Output the [X, Y] coordinate of the center of the cell containing the given text.  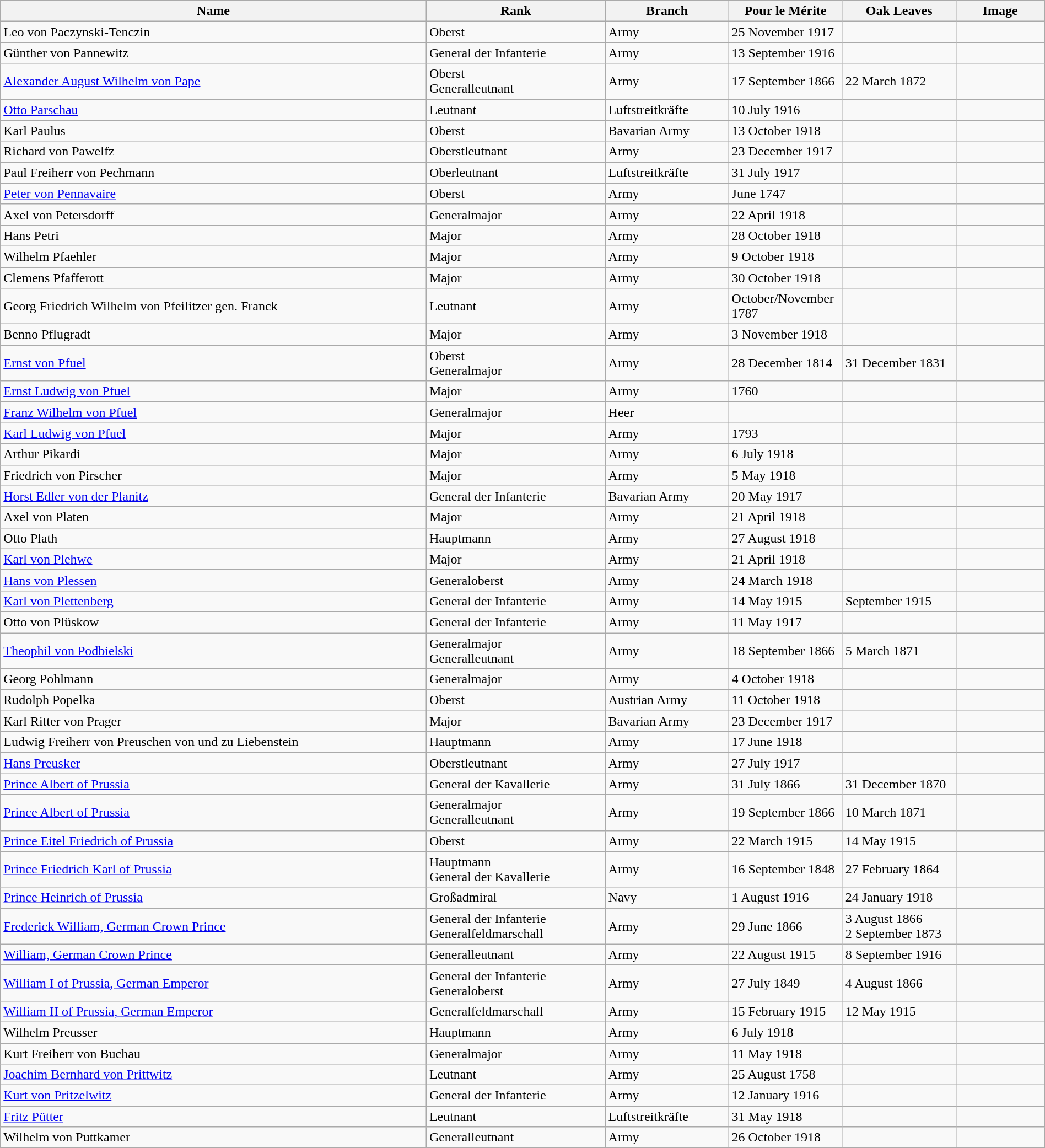
28 October 1918 [785, 235]
Otto Parschau [214, 110]
HauptmannGeneral der Kavallerie [516, 869]
Generaloberst [516, 580]
Karl von Plettenberg [214, 601]
Franz Wilhelm von Pfuel [214, 412]
9 October 1918 [785, 256]
Alexander August Wilhelm von Pape [214, 82]
William II of Prussia, German Emperor [214, 1011]
1793 [785, 433]
June 1747 [785, 194]
Hans Preusker [214, 763]
22 March 1915 [785, 841]
Hans Petri [214, 235]
Paul Freiherr von Pechmann [214, 173]
Theophil von Podbielski [214, 651]
29 June 1866 [785, 926]
Karl Paulus [214, 131]
22 August 1915 [785, 954]
General der Kavallerie [516, 784]
William, German Crown Prince [214, 954]
12 January 1916 [785, 1096]
27 August 1918 [785, 538]
Karl Ludwig von Pfuel [214, 433]
Friedrich von Pirscher [214, 475]
Karl Ritter von Prager [214, 721]
Karl von Plehwe [214, 559]
Wilhelm von Puttkamer [214, 1138]
Navy [667, 898]
Axel von Petersdorff [214, 214]
Benno Pflugradt [214, 335]
Ernst Ludwig von Pfuel [214, 391]
8 September 1916 [899, 954]
Rank [516, 11]
17 September 1866 [785, 82]
25 August 1758 [785, 1075]
General der InfanterieGeneraloberst [516, 983]
Fritz Pütter [214, 1117]
10 March 1871 [899, 813]
5 May 1918 [785, 475]
19 September 1866 [785, 813]
Hans von Plessen [214, 580]
22 March 1872 [899, 82]
Prince Eitel Friedrich of Prussia [214, 841]
Peter von Pennavaire [214, 194]
Richard von Pawelfz [214, 152]
Großadmiral [516, 898]
Ernst von Pfuel [214, 363]
3 August 18662 September 1873 [899, 926]
12 May 1915 [899, 1011]
Otto Plath [214, 538]
27 July 1917 [785, 763]
1 August 1916 [785, 898]
Heer [667, 412]
25 November 1917 [785, 32]
Generalfeldmarschall [516, 1011]
11 May 1918 [785, 1054]
17 June 1918 [785, 742]
4 August 1866 [899, 983]
General der InfanterieGeneralfeldmarschall [516, 926]
OberstGeneralleutnant [516, 82]
10 July 1916 [785, 110]
24 January 1918 [899, 898]
18 September 1866 [785, 651]
31 July 1866 [785, 784]
31 July 1917 [785, 173]
Clemens Pfafferott [214, 277]
5 March 1871 [899, 651]
Horst Edler von der Planitz [214, 496]
Joachim Bernhard von Prittwitz [214, 1075]
31 December 1831 [899, 363]
Georg Pohlmann [214, 679]
1760 [785, 391]
Prince Friedrich Karl of Prussia [214, 869]
16 September 1848 [785, 869]
Frederick William, German Crown Prince [214, 926]
Axel von Platen [214, 517]
24 March 1918 [785, 580]
27 February 1864 [899, 869]
Austrian Army [667, 700]
Wilhelm Preusser [214, 1032]
Oak Leaves [899, 11]
26 October 1918 [785, 1138]
31 May 1918 [785, 1117]
13 October 1918 [785, 131]
Kurt Freiherr von Buchau [214, 1054]
31 December 1870 [899, 784]
11 May 1917 [785, 622]
20 May 1917 [785, 496]
30 October 1918 [785, 277]
3 November 1918 [785, 335]
OberstGeneralmajor [516, 363]
Wilhelm Pfaehler [214, 256]
Oberleutnant [516, 173]
William I of Prussia, German Emperor [214, 983]
Branch [667, 11]
Ludwig Freiherr von Preuschen von und zu Liebenstein [214, 742]
Günther von Pannewitz [214, 53]
28 December 1814 [785, 363]
Arthur Pikardi [214, 454]
Georg Friedrich Wilhelm von Pfeilitzer gen. Franck [214, 307]
Otto von Plüskow [214, 622]
13 September 1916 [785, 53]
Image [1000, 11]
4 October 1918 [785, 679]
October/November 1787 [785, 307]
Leo von Paczynski-Tenczin [214, 32]
Rudolph Popelka [214, 700]
Prince Heinrich of Prussia [214, 898]
22 April 1918 [785, 214]
Name [214, 11]
Pour le Mérite [785, 11]
Kurt von Pritzelwitz [214, 1096]
11 October 1918 [785, 700]
27 July 1849 [785, 983]
15 February 1915 [785, 1011]
September 1915 [899, 601]
